Return [X, Y] of the center of cell containing provided text 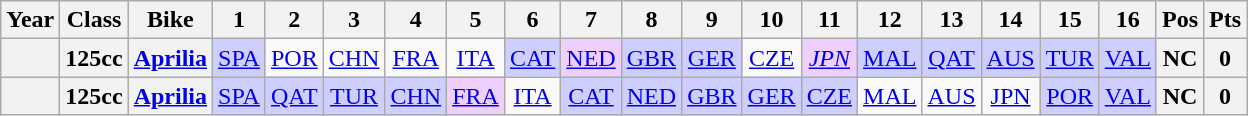
8 [651, 20]
Class [94, 20]
14 [1010, 20]
7 [591, 20]
Pos [1180, 20]
6 [532, 20]
Pts [1226, 20]
10 [772, 20]
11 [829, 20]
13 [952, 20]
Year [30, 20]
9 [712, 20]
3 [354, 20]
4 [416, 20]
12 [890, 20]
15 [1070, 20]
5 [476, 20]
2 [294, 20]
Bike [170, 20]
16 [1128, 20]
1 [240, 20]
